Capture the cell that displays the provided text and extract its (x, y) central coordinate. 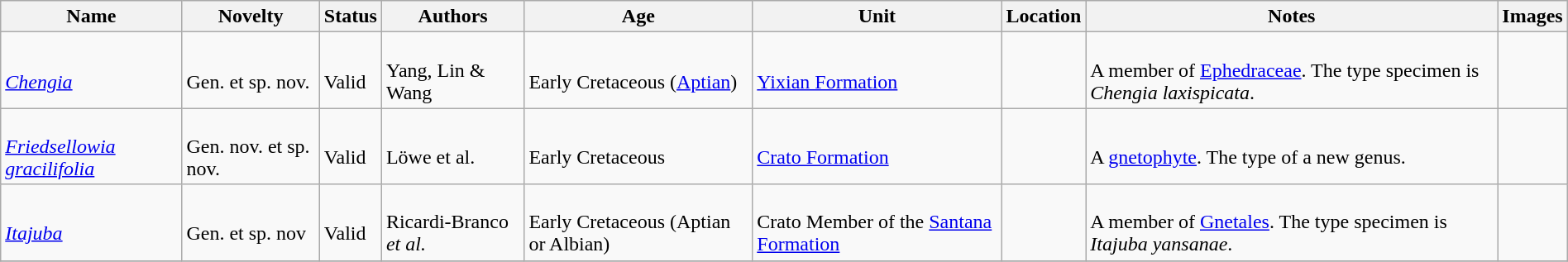
Itajuba (91, 222)
Yang, Lin & Wang (452, 70)
A member of Gnetales. The type specimen is Itajuba yansanae. (1292, 222)
Crato Member of the Santana Formation (877, 222)
A member of Ephedraceae. The type specimen is Chengia laxispicata. (1292, 70)
Crato Formation (877, 146)
Authors (452, 17)
Unit (877, 17)
Gen. et sp. nov. (251, 70)
Löwe et al. (452, 146)
Location (1044, 17)
Gen. nov. et sp. nov. (251, 146)
Early Cretaceous (Aptian) (638, 70)
Chengia (91, 70)
Early Cretaceous (638, 146)
Name (91, 17)
A gnetophyte. The type of a new genus. (1292, 146)
Age (638, 17)
Friedsellowia gracilifolia (91, 146)
Early Cretaceous (Aptian or Albian) (638, 222)
Notes (1292, 17)
Images (1532, 17)
Ricardi-Branco et al. (452, 222)
Status (351, 17)
Gen. et sp. nov (251, 222)
Novelty (251, 17)
Yixian Formation (877, 70)
